Find where the given text appears and provide that cell's center as [X, Y] coordinate. 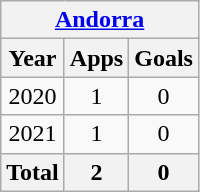
Andorra [100, 20]
Goals [164, 58]
2 [96, 172]
2020 [33, 96]
Total [33, 172]
Year [33, 58]
2021 [33, 134]
Apps [96, 58]
